Find where the given text appears and provide that cell's center as [x, y] coordinate. 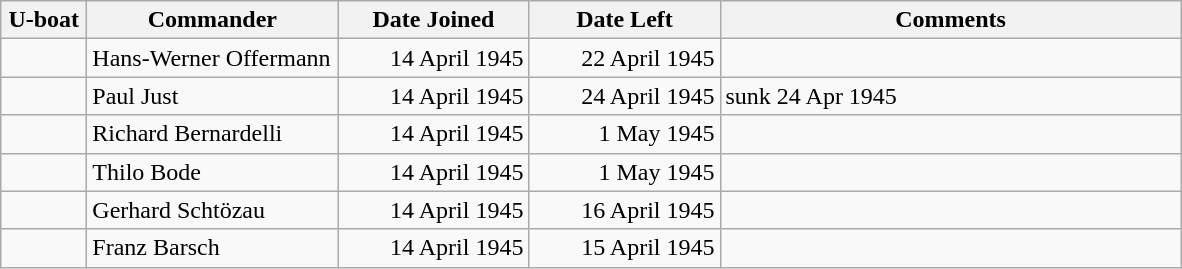
Franz Barsch [212, 248]
Hans-Werner Offermann [212, 58]
15 April 1945 [624, 248]
22 April 1945 [624, 58]
Comments [950, 20]
16 April 1945 [624, 210]
Date Joined [434, 20]
U-boat [44, 20]
24 April 1945 [624, 96]
Richard Bernardelli [212, 134]
Date Left [624, 20]
Thilo Bode [212, 172]
Paul Just [212, 96]
Gerhard Schtözau [212, 210]
sunk 24 Apr 1945 [950, 96]
Commander [212, 20]
